Return the [X, Y] coordinate for the center point of the cell that contains the specified text.  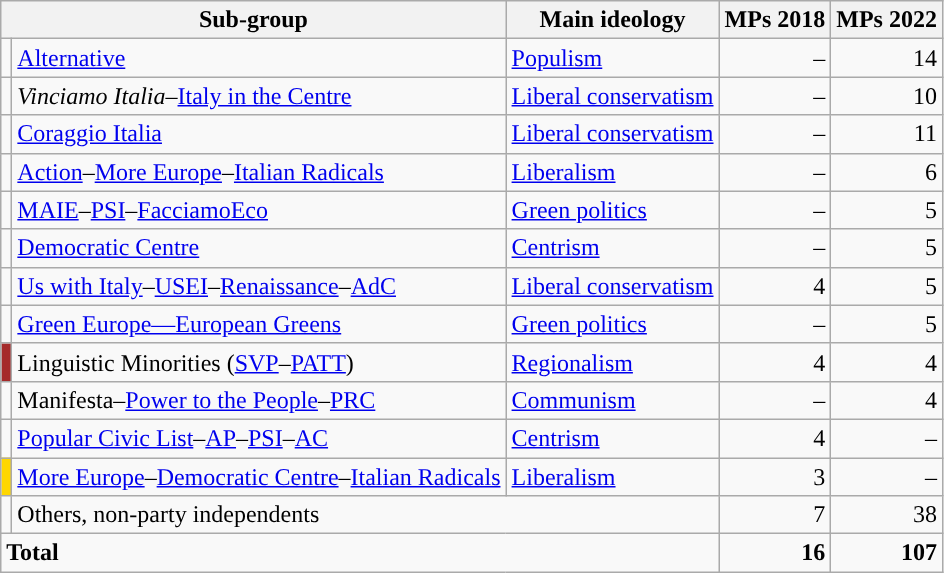
Us with Italy–USEI–Renaissance–AdC [259, 286]
16 [775, 553]
Main ideology [612, 20]
MAIE–PSI–FacciamoEco [259, 210]
Populism [612, 58]
MPs 2022 [887, 20]
10 [887, 96]
Manifesta–Power to the People–PRC [259, 400]
Coraggio Italia [259, 134]
Linguistic Minorities (SVP–PATT) [259, 362]
3 [775, 477]
Sub-group [254, 20]
Vinciamo Italia–Italy in the Centre [259, 96]
Communism [612, 400]
Green Europe—European Greens [259, 324]
7 [775, 515]
14 [887, 58]
38 [887, 515]
107 [887, 553]
Action–More Europe–Italian Radicals [259, 172]
Alternative [259, 58]
Regionalism [612, 362]
Popular Civic List–AP–PSI–AC [259, 438]
More Europe–Democratic Centre–Italian Radicals [259, 477]
Total [360, 553]
MPs 2018 [775, 20]
Democratic Centre [259, 248]
11 [887, 134]
Others, non-party independents [366, 515]
6 [887, 172]
